Pinpoint the cell where the given text exists, returning its (x, y) midpoint coordinate. 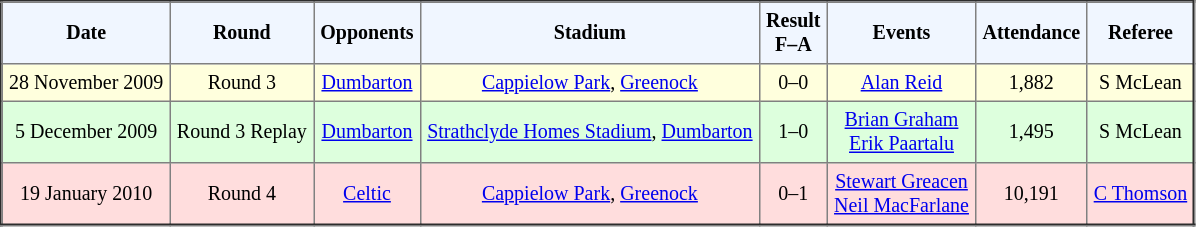
1,495 (1032, 132)
Alan Reid (901, 83)
19 January 2010 (86, 194)
0–1 (793, 194)
Events (901, 33)
0–0 (793, 83)
Attendance (1032, 33)
Brian Graham Erik Paartalu (901, 132)
5 December 2009 (86, 132)
28 November 2009 (86, 83)
Celtic (368, 194)
1–0 (793, 132)
Round (242, 33)
Strathclyde Homes Stadium, Dumbarton (590, 132)
Round 3 (242, 83)
10,191 (1032, 194)
Referee (1141, 33)
Stadium (590, 33)
Round 3 Replay (242, 132)
Stewart Greacen Neil MacFarlane (901, 194)
ResultF–A (793, 33)
Round 4 (242, 194)
C Thomson (1141, 194)
Date (86, 33)
Opponents (368, 33)
1,882 (1032, 83)
